From the cell containing the given text, extract its center point as [X, Y] coordinate. 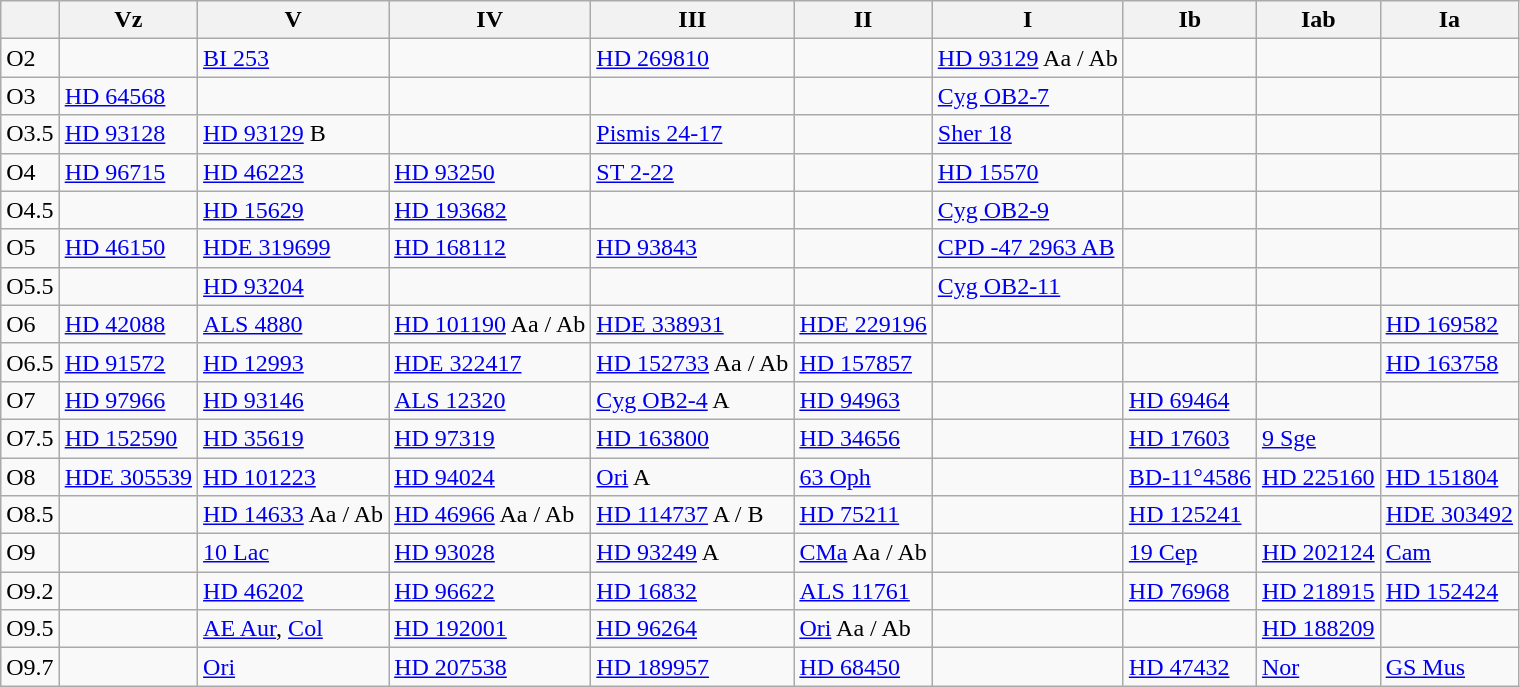
O9.5 [30, 629]
O3 [30, 96]
HDE 338931 [692, 324]
Cyg OB2-4 A [692, 400]
HD 93249 A [692, 553]
HD 64568 [128, 96]
O9.7 [30, 667]
HD 68450 [863, 667]
HD 16832 [692, 591]
HDE 305539 [128, 477]
HD 101223 [294, 477]
HD 93129 Aa / Ab [1028, 58]
HD 93204 [294, 286]
BI 253 [294, 58]
CMa Aa / Ab [863, 553]
O7.5 [30, 438]
19 Cep [1190, 553]
HD 76968 [1190, 591]
HD 42088 [128, 324]
HD 35619 [294, 438]
Vz [128, 20]
HD 269810 [692, 58]
HDE 319699 [294, 248]
HD 169582 [1449, 324]
O5.5 [30, 286]
HD 34656 [863, 438]
Cyg OB2-9 [1028, 210]
9 Sge [1318, 438]
II [863, 20]
63 Oph [863, 477]
HD 114737 A / B [692, 515]
ALS 12320 [490, 400]
HD 96622 [490, 591]
HD 96264 [692, 629]
Iab [1318, 20]
HD 157857 [863, 362]
HD 97966 [128, 400]
I [1028, 20]
HD 168112 [490, 248]
ALS 11761 [863, 591]
HD 96715 [128, 172]
HD 125241 [1190, 515]
HDE 303492 [1449, 515]
O6.5 [30, 362]
BD-11°4586 [1190, 477]
V [294, 20]
HDE 322417 [490, 362]
O9 [30, 553]
AE Aur, Col [294, 629]
10 Lac [294, 553]
HD 189957 [692, 667]
HD 188209 [1318, 629]
HD 15570 [1028, 172]
O2 [30, 58]
Ori Aa / Ab [863, 629]
Cyg OB2-11 [1028, 286]
O8 [30, 477]
HD 152590 [128, 438]
HD 14633 Aa / Ab [294, 515]
Ia [1449, 20]
HD 218915 [1318, 591]
IV [490, 20]
Ib [1190, 20]
HD 46966 Aa / Ab [490, 515]
HD 225160 [1318, 477]
HD 101190 Aa / Ab [490, 324]
HD 46223 [294, 172]
O4.5 [30, 210]
HD 151804 [1449, 477]
ST 2-22 [692, 172]
HD 93250 [490, 172]
Cam [1449, 553]
HD 17603 [1190, 438]
HD 46202 [294, 591]
HD 163800 [692, 438]
HD 207538 [490, 667]
O9.2 [30, 591]
O7 [30, 400]
HD 152733 Aa / Ab [692, 362]
Cyg OB2-7 [1028, 96]
HD 152424 [1449, 591]
O6 [30, 324]
HD 91572 [128, 362]
HD 94024 [490, 477]
HD 93843 [692, 248]
O5 [30, 248]
Pismis 24-17 [692, 134]
Nor [1318, 667]
HD 202124 [1318, 553]
III [692, 20]
Sher 18 [1028, 134]
GS Mus [1449, 667]
CPD -47 2963 AB [1028, 248]
HDE 229196 [863, 324]
Ori A [692, 477]
Ori [294, 667]
HD 75211 [863, 515]
O8.5 [30, 515]
HD 15629 [294, 210]
HD 94963 [863, 400]
HD 193682 [490, 210]
O3.5 [30, 134]
HD 12993 [294, 362]
HD 192001 [490, 629]
HD 163758 [1449, 362]
O4 [30, 172]
HD 93146 [294, 400]
HD 93129 B [294, 134]
HD 93028 [490, 553]
HD 69464 [1190, 400]
HD 93128 [128, 134]
HD 97319 [490, 438]
ALS 4880 [294, 324]
HD 46150 [128, 248]
HD 47432 [1190, 667]
